Return (X, Y) of the center of cell containing provided text 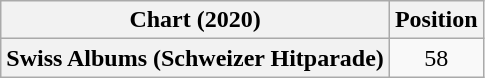
Chart (2020) (196, 20)
Swiss Albums (Schweizer Hitparade) (196, 58)
58 (436, 58)
Position (436, 20)
